Output the [X, Y] coordinate of the center of the cell containing the given text.  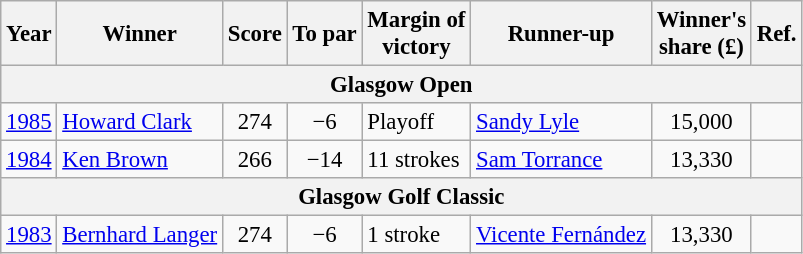
11 strokes [416, 160]
Year [29, 34]
Ken Brown [140, 160]
Bernhard Langer [140, 235]
1985 [29, 122]
1984 [29, 160]
Ref. [776, 34]
Glasgow Open [402, 85]
Score [254, 34]
266 [254, 160]
Winner [140, 34]
Vicente Fernández [562, 235]
−14 [324, 160]
Sam Torrance [562, 160]
15,000 [701, 122]
1 stroke [416, 235]
Howard Clark [140, 122]
1983 [29, 235]
Playoff [416, 122]
Glasgow Golf Classic [402, 197]
Margin ofvictory [416, 34]
Sandy Lyle [562, 122]
Runner-up [562, 34]
To par [324, 34]
Winner'sshare (£) [701, 34]
